Provide the [x, y] coordinate of the cell's center where the given text is located.  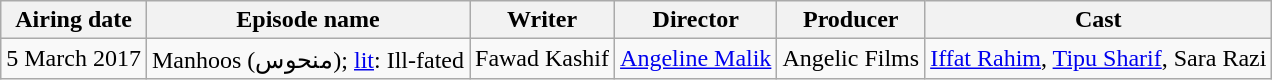
Fawad Kashif [542, 59]
Writer [542, 20]
Episode name [308, 20]
Cast [1098, 20]
Producer [851, 20]
Angelic Films [851, 59]
Iffat Rahim, Tipu Sharif, Sara Razi [1098, 59]
Angeline Malik [696, 59]
Airing date [74, 20]
5 March 2017 [74, 59]
Director [696, 20]
Manhoos (منحوس); lit: Ill-fated [308, 59]
